Find where the given text appears and provide that cell's center as (X, Y) coordinate. 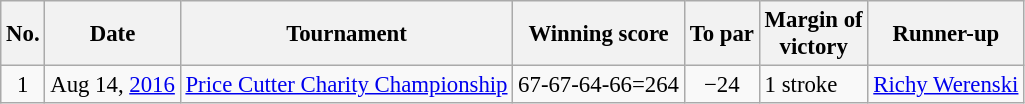
No. (23, 34)
67-67-64-66=264 (599, 85)
1 (23, 85)
1 stroke (814, 85)
Aug 14, 2016 (112, 85)
Price Cutter Charity Championship (346, 85)
−24 (722, 85)
Date (112, 34)
Margin ofvictory (814, 34)
Runner-up (946, 34)
Richy Werenski (946, 85)
To par (722, 34)
Winning score (599, 34)
Tournament (346, 34)
